Detect which cell encompasses the target text, then output its [x, y] center coordinate. 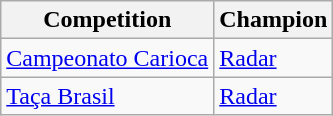
Competition [108, 20]
Campeonato Carioca [108, 58]
Taça Brasil [108, 96]
Champion [274, 20]
